Extract the (X, Y) coordinate from the center of the cell holding the provided text.  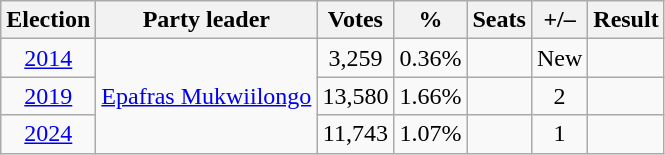
2014 (48, 58)
Party leader (206, 20)
2019 (48, 96)
New (559, 58)
Seats (499, 20)
1.66% (430, 96)
2024 (48, 134)
1 (559, 134)
2 (559, 96)
Election (48, 20)
13,580 (356, 96)
1.07% (430, 134)
Votes (356, 20)
3,259 (356, 58)
Epafras Mukwiilongo (206, 96)
+/– (559, 20)
Result (626, 20)
11,743 (356, 134)
0.36% (430, 58)
% (430, 20)
